Extract the (x, y) coordinate from the center of the cell holding the provided text.  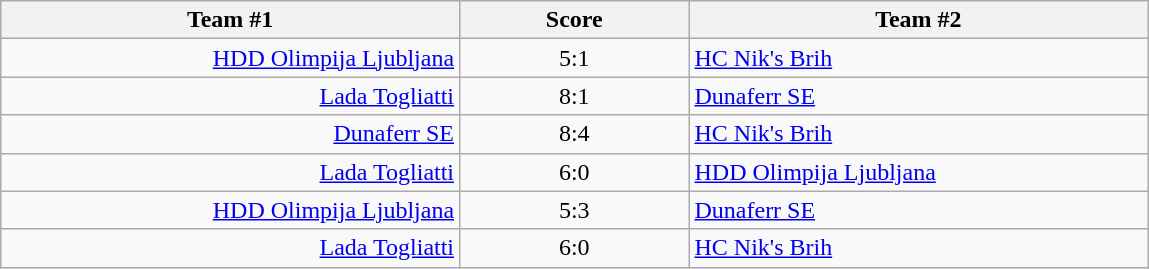
8:1 (574, 96)
5:3 (574, 210)
Score (574, 20)
Team #2 (918, 20)
8:4 (574, 134)
Team #1 (230, 20)
5:1 (574, 58)
